Scan for the cell matching the given text and deliver its (X, Y) coordinate at center. 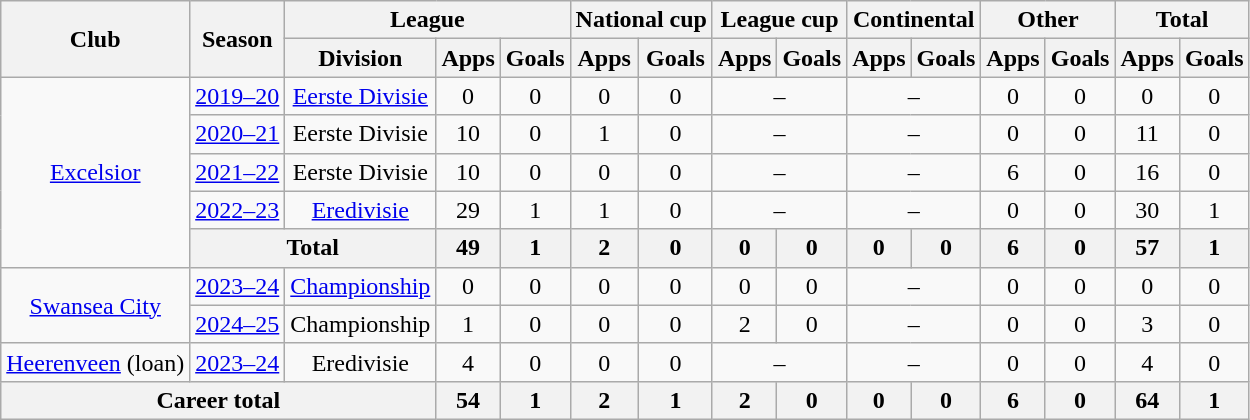
2020–21 (238, 134)
3 (1147, 324)
2019–20 (238, 96)
Excelsior (96, 172)
Continental (914, 20)
30 (1147, 210)
National cup (641, 20)
16 (1147, 172)
57 (1147, 248)
29 (468, 210)
2024–25 (238, 324)
Division (360, 58)
2022–23 (238, 210)
Career total (218, 400)
11 (1147, 134)
54 (468, 400)
League cup (779, 20)
Season (238, 39)
Club (96, 39)
2021–22 (238, 172)
Other (1048, 20)
League (428, 20)
Swansea City (96, 305)
49 (468, 248)
64 (1147, 400)
Heerenveen (loan) (96, 362)
